Locate the cell with the specified text and output its (X, Y) center coordinate. 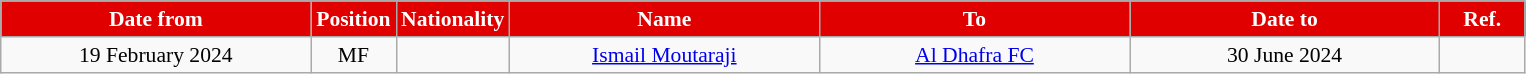
Date to (1285, 19)
Al Dhafra FC (974, 55)
Ref. (1482, 19)
Name (664, 19)
Nationality (452, 19)
MF (354, 55)
19 February 2024 (156, 55)
Ismail Moutaraji (664, 55)
Date from (156, 19)
Position (354, 19)
To (974, 19)
30 June 2024 (1285, 55)
